Capture the cell that displays the provided text and extract its (x, y) central coordinate. 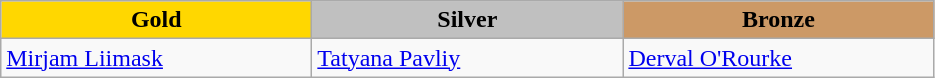
Mirjam Liimask (156, 58)
Bronze (778, 20)
Derval O'Rourke (778, 58)
Gold (156, 20)
Tatyana Pavliy (468, 58)
Silver (468, 20)
